From the cell containing the given text, extract its center point as (x, y) coordinate. 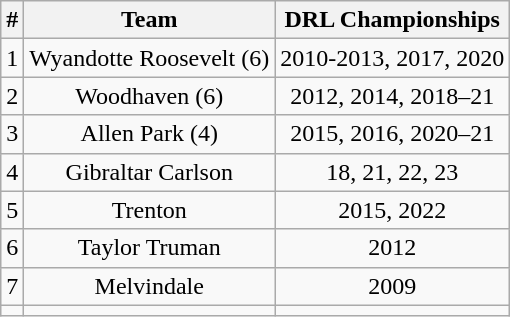
Trenton (150, 210)
5 (12, 210)
18, 21, 22, 23 (392, 172)
2 (12, 96)
7 (12, 286)
2012, 2014, 2018–21 (392, 96)
2009 (392, 286)
2012 (392, 248)
Taylor Truman (150, 248)
Allen Park (4) (150, 134)
4 (12, 172)
1 (12, 58)
# (12, 20)
3 (12, 134)
Wyandotte Roosevelt (6) (150, 58)
Melvindale (150, 286)
Team (150, 20)
2010-2013, 2017, 2020 (392, 58)
2015, 2016, 2020–21 (392, 134)
DRL Championships (392, 20)
Woodhaven (6) (150, 96)
6 (12, 248)
2015, 2022 (392, 210)
Gibraltar Carlson (150, 172)
